Identify which cell holds the provided text, then report its (x, y) central coordinate. 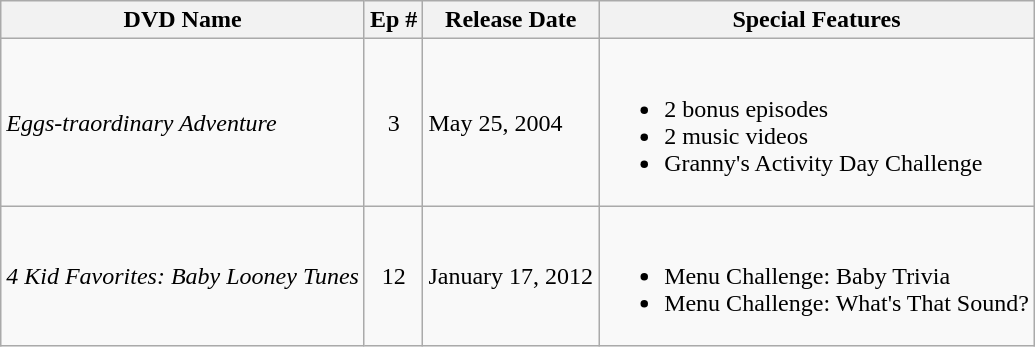
3 (393, 122)
4 Kid Favorites: Baby Looney Tunes (183, 276)
Ep # (393, 20)
Special Features (817, 20)
January 17, 2012 (511, 276)
2 bonus episodes2 music videosGranny's Activity Day Challenge (817, 122)
Eggs-traordinary Adventure (183, 122)
DVD Name (183, 20)
May 25, 2004 (511, 122)
Menu Challenge: Baby TriviaMenu Challenge: What's That Sound? (817, 276)
Release Date (511, 20)
12 (393, 276)
